Output the (X, Y) coordinate of the center of the cell containing the given text.  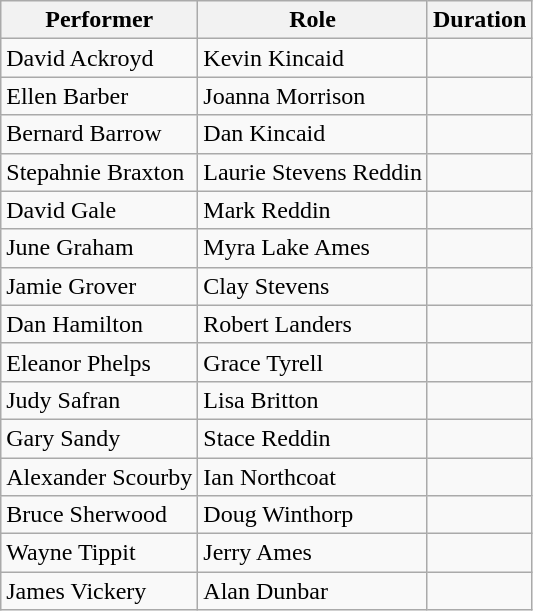
Laurie Stevens Reddin (313, 172)
Bruce Sherwood (100, 515)
Grace Tyrell (313, 362)
Mark Reddin (313, 210)
Jamie Grover (100, 286)
Kevin Kincaid (313, 58)
Doug Winthorp (313, 515)
Alan Dunbar (313, 591)
Ellen Barber (100, 96)
Judy Safran (100, 400)
Dan Hamilton (100, 324)
Bernard Barrow (100, 134)
Lisa Britton (313, 400)
Wayne Tippit (100, 553)
Jerry Ames (313, 553)
James Vickery (100, 591)
Duration (479, 20)
June Graham (100, 248)
Gary Sandy (100, 438)
Ian Northcoat (313, 477)
Eleanor Phelps (100, 362)
Robert Landers (313, 324)
Joanna Morrison (313, 96)
Performer (100, 20)
Stace Reddin (313, 438)
Stepahnie Braxton (100, 172)
David Ackroyd (100, 58)
Myra Lake Ames (313, 248)
Clay Stevens (313, 286)
Dan Kincaid (313, 134)
Alexander Scourby (100, 477)
Role (313, 20)
David Gale (100, 210)
